Locate the cell with the specified text and output its (x, y) center coordinate. 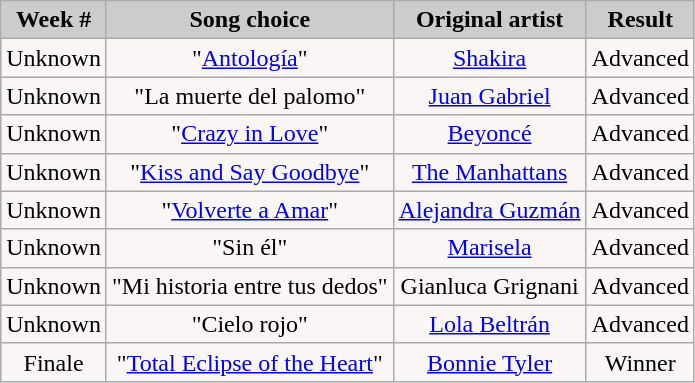
Beyoncé (490, 134)
"Mi historia entre tus dedos" (250, 286)
Lola Beltrán (490, 324)
Shakira (490, 58)
"Antología" (250, 58)
"Total Eclipse of the Heart" (250, 362)
Marisela (490, 248)
Alejandra Guzmán (490, 210)
Week # (54, 20)
"Kiss and Say Goodbye" (250, 172)
"La muerte del palomo" (250, 96)
Bonnie Tyler (490, 362)
Song choice (250, 20)
"Volverte a Amar" (250, 210)
Gianluca Grignani (490, 286)
"Sin él" (250, 248)
Winner (640, 362)
The Manhattans (490, 172)
"Crazy in Love" (250, 134)
"Cielo rojo" (250, 324)
Result (640, 20)
Finale (54, 362)
Juan Gabriel (490, 96)
Original artist (490, 20)
